For the text-containing cell, return its midpoint in (x, y) coordinate format. 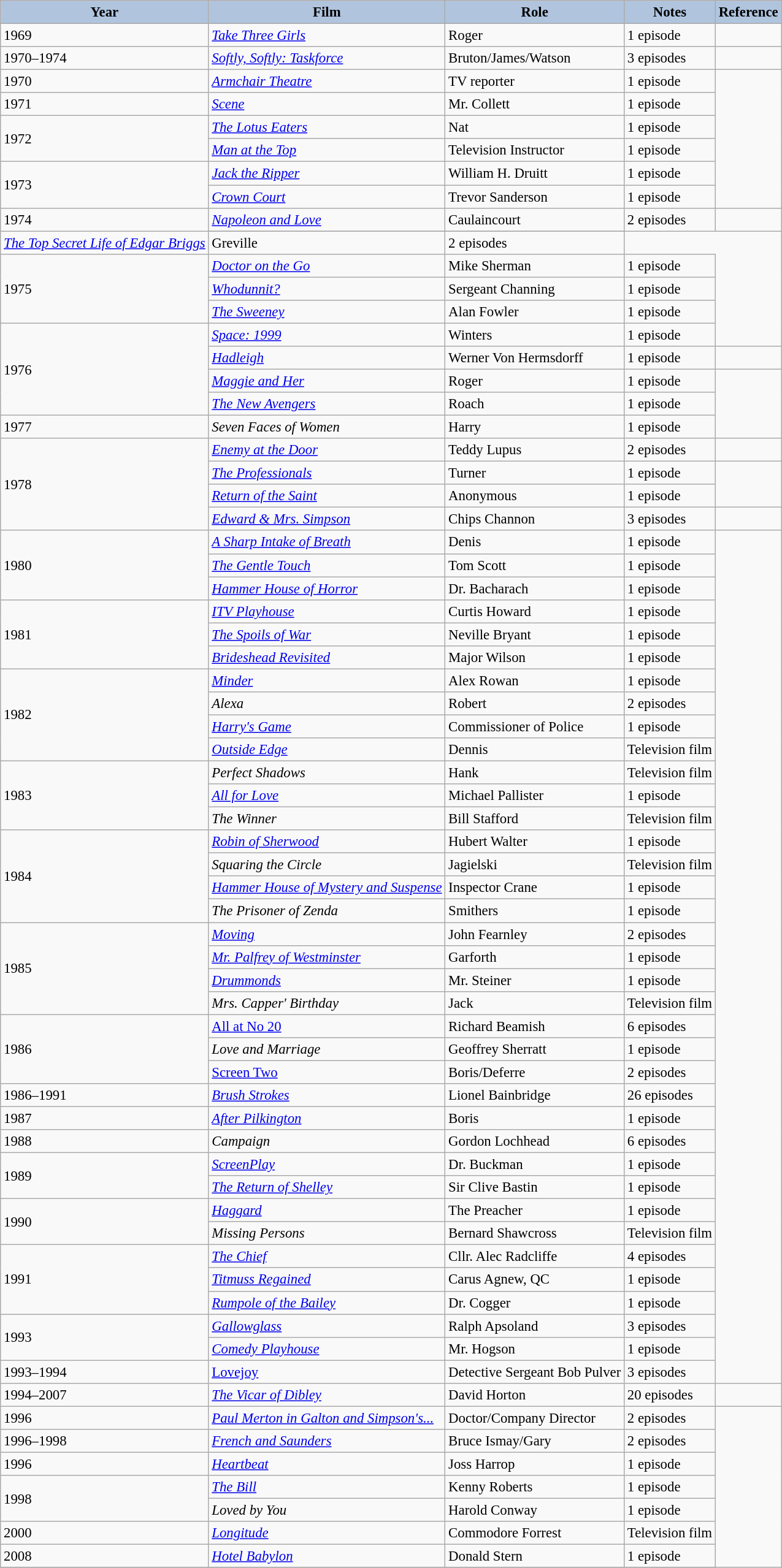
1988 (104, 1141)
The Prisoner of Zenda (327, 911)
Commodore Forrest (535, 1533)
1973 (104, 185)
Mr. Palfrey of Westminster (327, 957)
Dr. Cogger (535, 1303)
Alan Fowler (535, 312)
1980 (104, 565)
4 episodes (670, 1257)
Hammer House of Horror (327, 588)
Paul Merton in Galton and Simpson's... (327, 1418)
1994–2007 (104, 1395)
Turner (535, 473)
Commissioner of Police (535, 726)
Seven Faces of Women (327, 427)
Joss Harrop (535, 1464)
Sir Clive Bastin (535, 1187)
1969 (104, 36)
Campaign (327, 1141)
1989 (104, 1176)
Comedy Playhouse (327, 1349)
Take Three Girls (327, 36)
1984 (104, 876)
Lovejoy (327, 1372)
1970 (104, 82)
Gallowglass (327, 1326)
1976 (104, 369)
TV reporter (535, 82)
The Spoils of War (327, 634)
The Bill (327, 1487)
William H. Druitt (535, 173)
Caulaincourt (535, 219)
2000 (104, 1533)
Alex Rowan (535, 680)
Harry's Game (327, 726)
Television Instructor (535, 150)
The Winner (327, 819)
Mrs. Capper' Birthday (327, 1003)
Greville (327, 243)
Titmuss Regained (327, 1280)
Geoffrey Sherratt (535, 1049)
Alexa (327, 704)
Robin of Sherwood (327, 842)
French and Saunders (327, 1441)
Inspector Crane (535, 888)
26 episodes (670, 1095)
The New Avengers (327, 404)
Reference (748, 12)
Teddy Lupus (535, 450)
Outside Edge (327, 750)
Return of the Saint (327, 496)
Tom Scott (535, 565)
Love and Marriage (327, 1049)
Werner Von Hermsdorff (535, 358)
1996–1998 (104, 1441)
David Horton (535, 1395)
The Vicar of Dibley (327, 1395)
Softly, Softly: Taskforce (327, 58)
1993–1994 (104, 1372)
Brideshead Revisited (327, 658)
1981 (104, 634)
Michael Pallister (535, 796)
The Gentle Touch (327, 565)
Neville Bryant (535, 634)
The Preacher (535, 1211)
2008 (104, 1556)
1970–1974 (104, 58)
Doctor on the Go (327, 265)
Hammer House of Mystery and Suspense (327, 888)
Doctor/Company Director (535, 1418)
Major Wilson (535, 658)
The Chief (327, 1257)
Notes (670, 12)
Man at the Top (327, 150)
Carus Agnew, QC (535, 1280)
Whodunnit? (327, 289)
ITV Playhouse (327, 611)
ScreenPlay (327, 1165)
Detective Sergeant Bob Pulver (535, 1372)
The Sweeney (327, 312)
Scene (327, 104)
A Sharp Intake of Breath (327, 542)
Garforth (535, 957)
Sergeant Channing (535, 289)
Mr. Steiner (535, 980)
20 episodes (670, 1395)
John Fearnley (535, 934)
Trevor Sanderson (535, 197)
1978 (104, 484)
All at No 20 (327, 1026)
Ralph Apsoland (535, 1326)
1986–1991 (104, 1095)
Hubert Walter (535, 842)
Bruton/James/Watson (535, 58)
1987 (104, 1118)
Role (535, 12)
Nat (535, 127)
Heartbeat (327, 1464)
Robert (535, 704)
1982 (104, 715)
Screen Two (327, 1072)
Harry (535, 427)
Film (327, 12)
1990 (104, 1222)
1975 (104, 288)
Curtis Howard (535, 611)
Mr. Collett (535, 104)
Mike Sherman (535, 265)
Jack the Ripper (327, 173)
Richard Beamish (535, 1026)
Smithers (535, 911)
Jack (535, 1003)
Haggard (327, 1211)
Edward & Mrs. Simpson (327, 519)
Boris (535, 1118)
Brush Strokes (327, 1095)
1977 (104, 427)
Bill Stafford (535, 819)
1998 (104, 1498)
Moving (327, 934)
Bruce Ismay/Gary (535, 1441)
Roach (535, 404)
Donald Stern (535, 1556)
Dr. Bacharach (535, 588)
Harold Conway (535, 1510)
1972 (104, 139)
Lionel Bainbridge (535, 1095)
The Lotus Eaters (327, 127)
The Return of Shelley (327, 1187)
Squaring the Circle (327, 865)
The Professionals (327, 473)
All for Love (327, 796)
1971 (104, 104)
1993 (104, 1338)
Hotel Babylon (327, 1556)
1986 (104, 1049)
Boris/Deferre (535, 1072)
Loved by You (327, 1510)
Mr. Hogson (535, 1349)
Perfect Shadows (327, 773)
Dennis (535, 750)
Gordon Lochhead (535, 1141)
Hank (535, 773)
1983 (104, 796)
Winters (535, 335)
Dr. Buckman (535, 1165)
Hadleigh (327, 358)
Crown Court (327, 197)
Maggie and Her (327, 381)
Cllr. Alec Radcliffe (535, 1257)
Missing Persons (327, 1233)
Jagielski (535, 865)
Year (104, 12)
Denis (535, 542)
Chips Channon (535, 519)
The Top Secret Life of Edgar Briggs (104, 243)
Kenny Roberts (535, 1487)
Drummonds (327, 980)
Napoleon and Love (327, 219)
Armchair Theatre (327, 82)
After Pilkington (327, 1118)
Bernard Shawcross (535, 1233)
Minder (327, 680)
1974 (104, 219)
Rumpole of the Bailey (327, 1303)
Anonymous (535, 496)
Space: 1999 (327, 335)
1985 (104, 969)
Enemy at the Door (327, 450)
Longitude (327, 1533)
1991 (104, 1280)
